Search for the cell housing the specified text and yield its [X, Y] center coordinate. 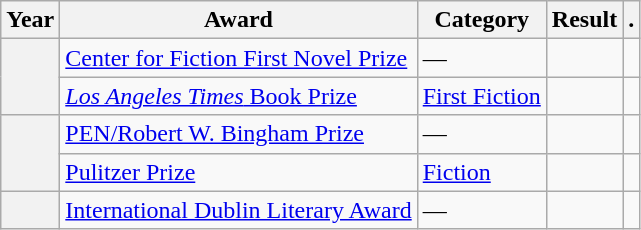
Award [238, 20]
. [632, 20]
International Dublin Literary Award [238, 210]
Pulitzer Prize [238, 172]
Category [482, 20]
Los Angeles Times Book Prize [238, 96]
Fiction [482, 172]
First Fiction [482, 96]
Year [30, 20]
Center for Fiction First Novel Prize [238, 58]
Result [584, 20]
PEN/Robert W. Bingham Prize [238, 134]
